Determine the [x, y] coordinate at the center of the cell enclosing the given text.  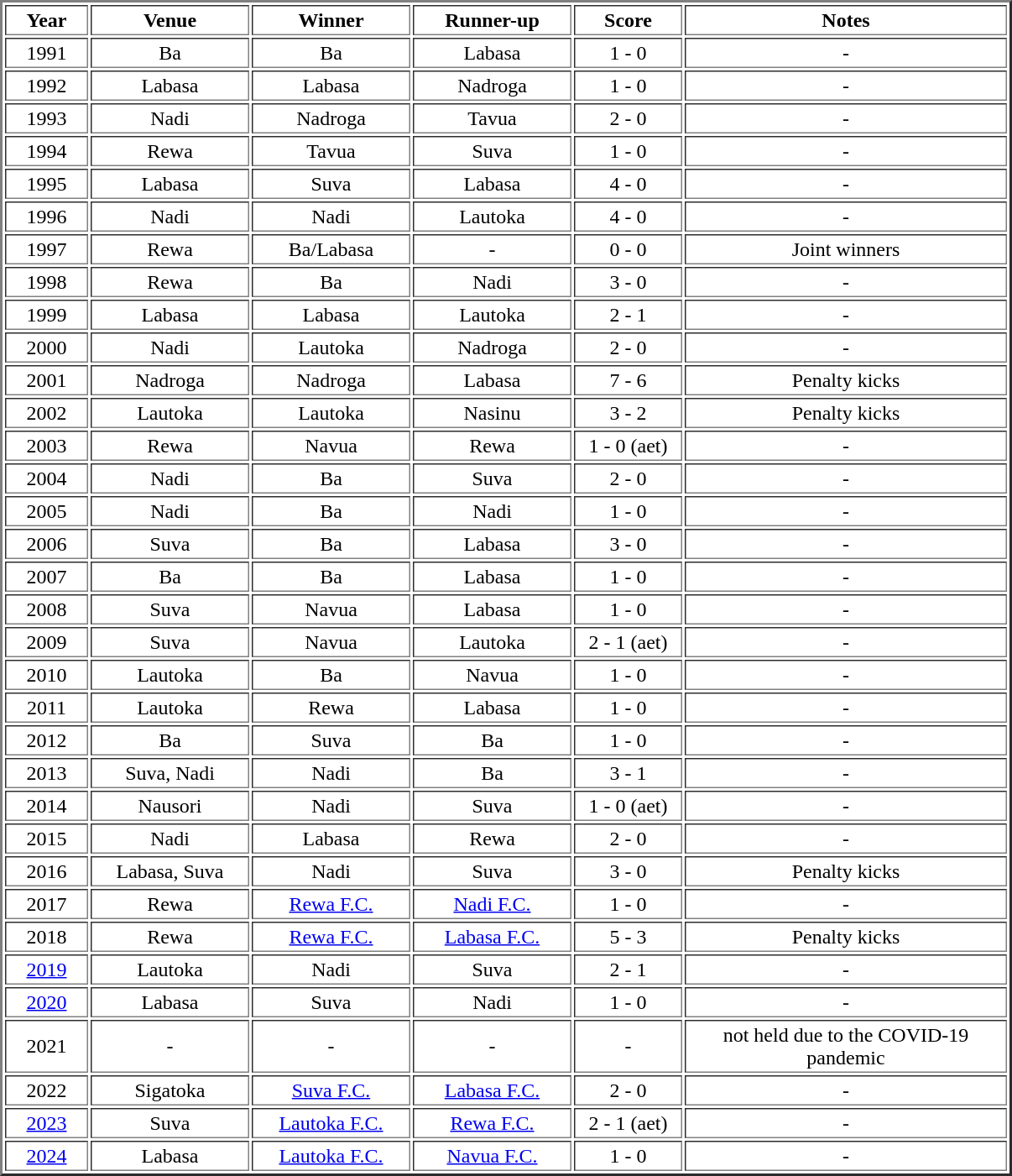
Runner-up [492, 20]
7 - 6 [628, 380]
2009 [47, 642]
3 - 1 [628, 773]
2001 [47, 380]
2002 [47, 413]
2004 [47, 478]
Joint winners [846, 249]
Nasinu [492, 413]
2000 [47, 348]
2005 [47, 511]
Venue [170, 20]
2007 [47, 577]
Score [628, 20]
1999 [47, 315]
Sigatoka [170, 1090]
Suva F.C. [331, 1090]
1996 [47, 217]
Winner [331, 20]
2010 [47, 675]
2003 [47, 446]
Ba/Labasa [331, 249]
1998 [47, 282]
2018 [47, 937]
Year [47, 20]
0 - 0 [628, 249]
2016 [47, 871]
Navua F.C. [492, 1156]
2019 [47, 970]
Labasa, Suva [170, 871]
2011 [47, 708]
2021 [47, 1046]
2022 [47, 1090]
2012 [47, 740]
2023 [47, 1123]
not held due to the COVID-19 pandemic [846, 1046]
2014 [47, 806]
5 - 3 [628, 937]
1997 [47, 249]
Suva, Nadi [170, 773]
3 - 2 [628, 413]
2015 [47, 839]
1992 [47, 86]
1991 [47, 53]
1993 [47, 118]
Nausori [170, 806]
2013 [47, 773]
2006 [47, 544]
Notes [846, 20]
Nadi F.C. [492, 904]
2024 [47, 1156]
2017 [47, 904]
1994 [47, 151]
2008 [47, 609]
1995 [47, 184]
2020 [47, 1002]
